Find where the given text appears and provide that cell's center as (x, y) coordinate. 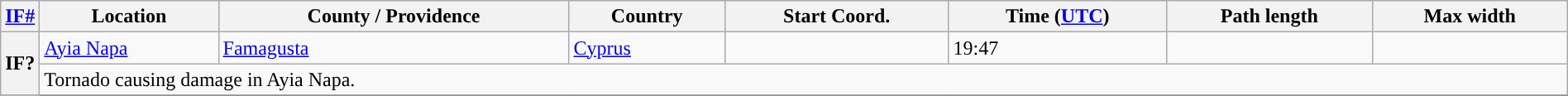
IF? (20, 64)
Cyprus (647, 48)
Start Coord. (837, 17)
Tornado causing damage in Ayia Napa. (804, 79)
Location (129, 17)
Time (UTC) (1057, 17)
IF# (20, 17)
County / Providence (394, 17)
Famagusta (394, 48)
Ayia Napa (129, 48)
Country (647, 17)
19:47 (1057, 48)
Path length (1269, 17)
Max width (1470, 17)
